From the cell containing the given text, extract its center point as (x, y) coordinate. 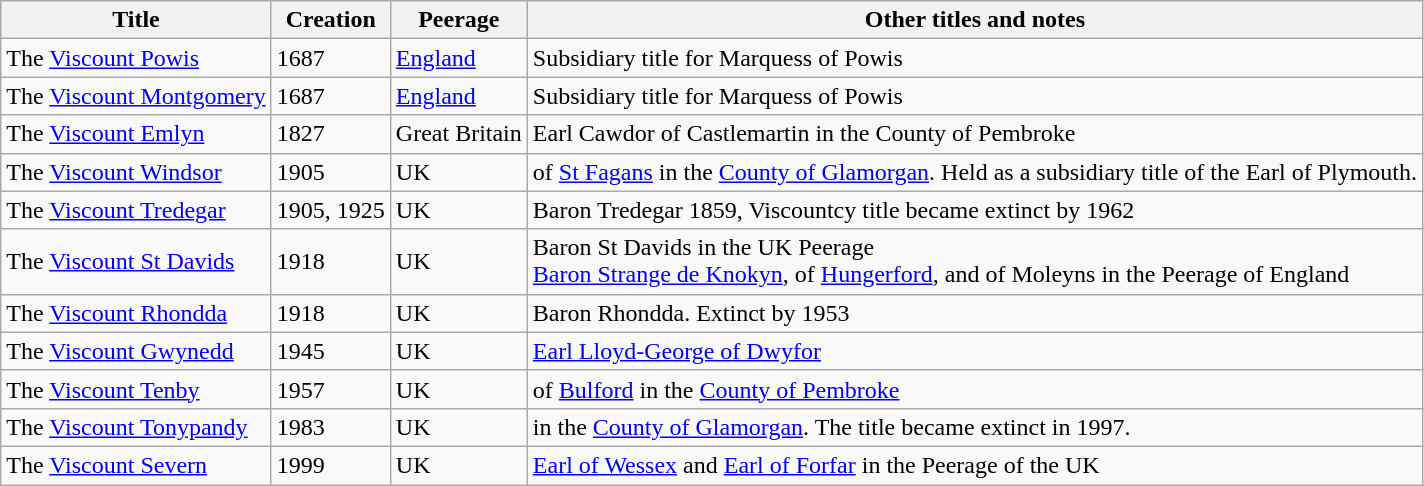
The Viscount Rhondda (136, 313)
Earl Cawdor of Castlemartin in the County of Pembroke (974, 134)
The Viscount Tonypandy (136, 427)
The Viscount Tredegar (136, 210)
Creation (330, 20)
The Viscount Severn (136, 465)
1905, 1925 (330, 210)
1827 (330, 134)
The Viscount Gwynedd (136, 351)
Title (136, 20)
The Viscount Montgomery (136, 96)
Baron St Davids in the UK PeerageBaron Strange de Knokyn, of Hungerford, and of Moleyns in the Peerage of England (974, 262)
in the County of Glamorgan. The title became extinct in 1997. (974, 427)
Other titles and notes (974, 20)
Baron Rhondda. Extinct by 1953 (974, 313)
Great Britain (458, 134)
Peerage (458, 20)
The Viscount Tenby (136, 389)
The Viscount St Davids (136, 262)
1905 (330, 172)
Earl of Wessex and Earl of Forfar in the Peerage of the UK (974, 465)
Earl Lloyd-George of Dwyfor (974, 351)
1945 (330, 351)
of Bulford in the County of Pembroke (974, 389)
The Viscount Windsor (136, 172)
1999 (330, 465)
Baron Tredegar 1859, Viscountcy title became extinct by 1962 (974, 210)
The Viscount Powis (136, 58)
1983 (330, 427)
of St Fagans in the County of Glamorgan. Held as a subsidiary title of the Earl of Plymouth. (974, 172)
The Viscount Emlyn (136, 134)
1957 (330, 389)
